Scan for the cell matching the given text and deliver its [X, Y] coordinate at center. 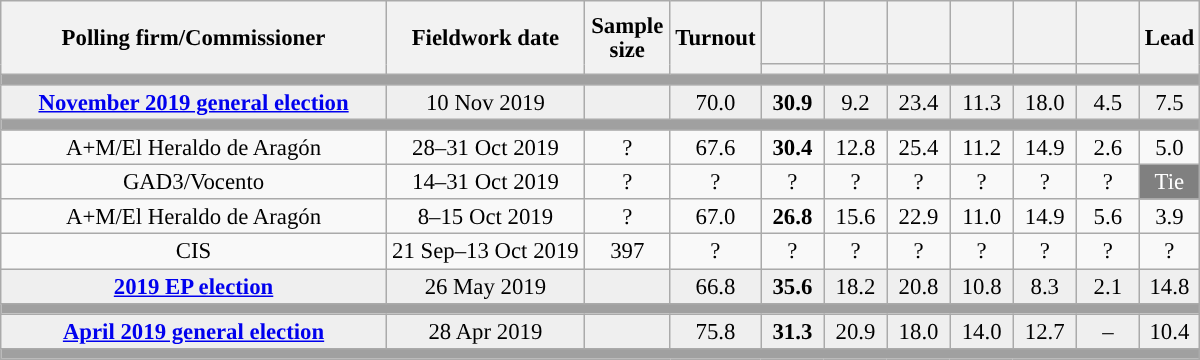
10.8 [982, 286]
Turnout [716, 38]
2.1 [1108, 286]
25.4 [918, 148]
35.6 [792, 286]
14.8 [1169, 286]
75.8 [716, 332]
21 Sep–13 Oct 2019 [485, 252]
Polling firm/Commissioner [194, 38]
10 Nov 2019 [485, 102]
– [1108, 332]
4.5 [1108, 102]
2019 EP election [194, 286]
14.0 [982, 332]
28 Apr 2019 [485, 332]
12.8 [856, 148]
Lead [1169, 38]
20.8 [918, 286]
26.8 [792, 218]
11.3 [982, 102]
10.4 [1169, 332]
26 May 2019 [485, 286]
18.2 [856, 286]
397 [627, 252]
11.2 [982, 148]
22.9 [918, 218]
Fieldwork date [485, 38]
23.4 [918, 102]
5.0 [1169, 148]
9.2 [856, 102]
7.5 [1169, 102]
5.6 [1108, 218]
GAD3/Vocento [194, 182]
8.3 [1044, 286]
67.0 [716, 218]
20.9 [856, 332]
14–31 Oct 2019 [485, 182]
31.3 [792, 332]
2.6 [1108, 148]
30.9 [792, 102]
66.8 [716, 286]
April 2019 general election [194, 332]
67.6 [716, 148]
Sample size [627, 38]
15.6 [856, 218]
12.7 [1044, 332]
28–31 Oct 2019 [485, 148]
70.0 [716, 102]
8–15 Oct 2019 [485, 218]
CIS [194, 252]
11.0 [982, 218]
30.4 [792, 148]
Tie [1169, 182]
3.9 [1169, 218]
November 2019 general election [194, 102]
